Detect which cell encompasses the target text, then output its [X, Y] center coordinate. 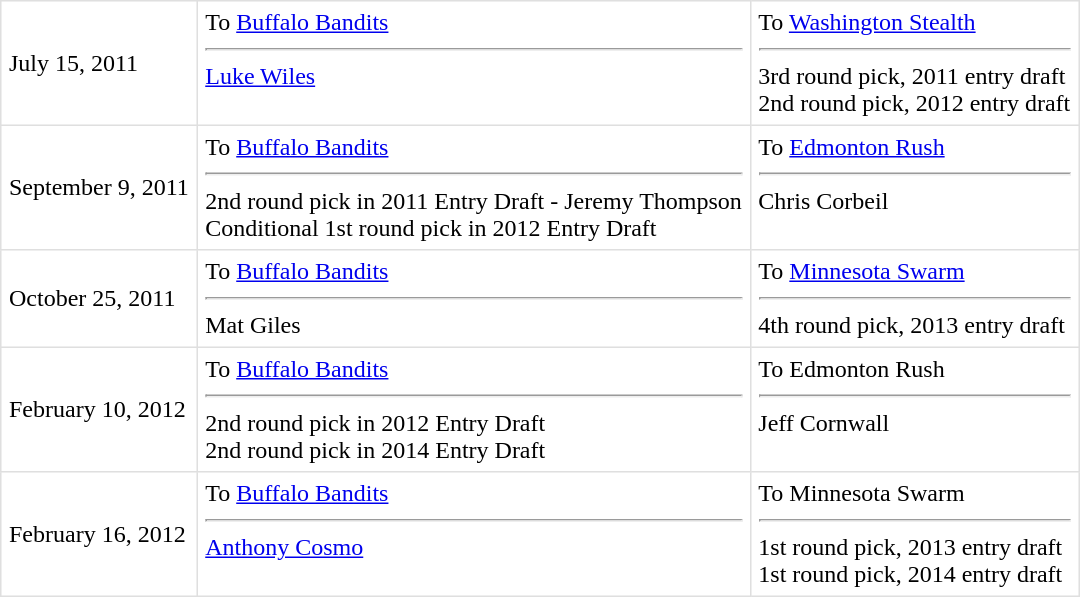
To Buffalo Bandits2nd round pick in 2011 Entry Draft - Jeremy Thompson Conditional 1st round pick in 2012 Entry Draft [474, 187]
To Buffalo BanditsMat Giles [474, 299]
To Minnesota Swarm1st round pick, 2013 entry draft1st round pick, 2014 entry draft [914, 534]
February 10, 2012 [99, 409]
February 16, 2012 [99, 534]
To Buffalo BanditsAnthony Cosmo [474, 534]
To Edmonton RushChris Corbeil [914, 187]
To Buffalo Bandits 2nd round pick in 2012 Entry Draft2nd round pick in 2014 Entry Draft [474, 409]
October 25, 2011 [99, 299]
To Edmonton Rush Jeff Cornwall [914, 409]
To Minnesota Swarm4th round pick, 2013 entry draft [914, 299]
July 15, 2011 [99, 63]
To Washington Stealth3rd round pick, 2011 entry draft2nd round pick, 2012 entry draft [914, 63]
To Buffalo BanditsLuke Wiles [474, 63]
September 9, 2011 [99, 187]
